From the cell containing the given text, extract its center point as (X, Y) coordinate. 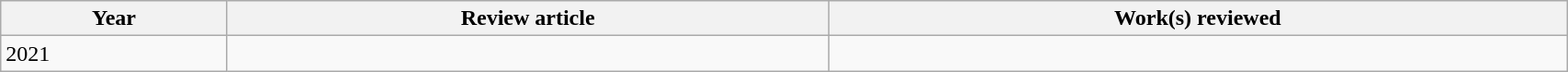
Review article (527, 18)
Work(s) reviewed (1198, 18)
2021 (114, 54)
Year (114, 18)
